Return the [x, y] coordinate for the center point of the cell that contains the specified text.  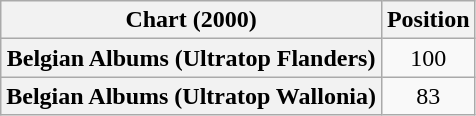
Belgian Albums (Ultratop Wallonia) [192, 96]
83 [428, 96]
100 [428, 58]
Belgian Albums (Ultratop Flanders) [192, 58]
Chart (2000) [192, 20]
Position [428, 20]
